Detect which cell encompasses the target text, then output its (x, y) center coordinate. 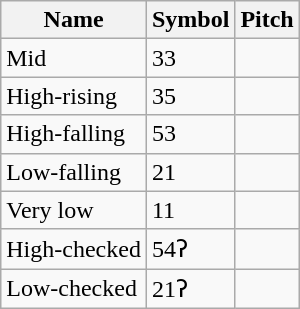
53 (190, 134)
33 (190, 58)
High-checked (74, 249)
High-rising (74, 96)
54ʔ (190, 249)
Pitch (267, 20)
Name (74, 20)
High-falling (74, 134)
Mid (74, 58)
21 (190, 172)
35 (190, 96)
Low-falling (74, 172)
21ʔ (190, 289)
Very low (74, 210)
Low-checked (74, 289)
11 (190, 210)
Symbol (190, 20)
